Detect which cell encompasses the target text, then output its (x, y) center coordinate. 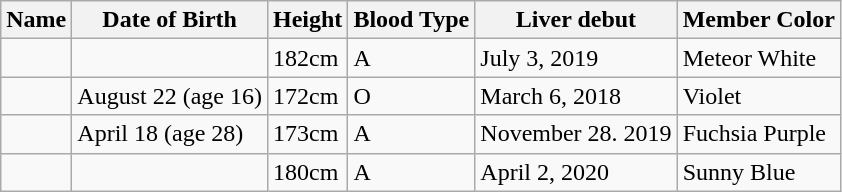
173cm (307, 134)
Name (36, 20)
November 28. 2019 (576, 134)
July 3, 2019 (576, 58)
O (412, 96)
Member Color (758, 20)
Liver debut (576, 20)
Height (307, 20)
March 6, 2018 (576, 96)
April 2, 2020 (576, 172)
Sunny Blue (758, 172)
April 18 (age 28) (170, 134)
Violet (758, 96)
180cm (307, 172)
Meteor White (758, 58)
172cm (307, 96)
Date of Birth (170, 20)
182cm (307, 58)
Fuchsia Purple (758, 134)
Blood Type (412, 20)
August 22 (age 16) (170, 96)
